Search for the cell housing the specified text and yield its (x, y) center coordinate. 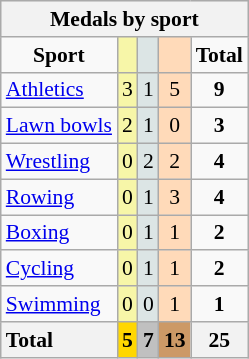
Wrestling (59, 162)
9 (220, 90)
Cycling (59, 269)
25 (220, 340)
Medals by sport (124, 19)
Swimming (59, 304)
Rowing (59, 197)
Lawn bowls (59, 126)
13 (175, 340)
Boxing (59, 233)
Athletics (59, 90)
7 (148, 340)
Sport (59, 55)
